Pinpoint the cell where the given text exists, returning its [X, Y] midpoint coordinate. 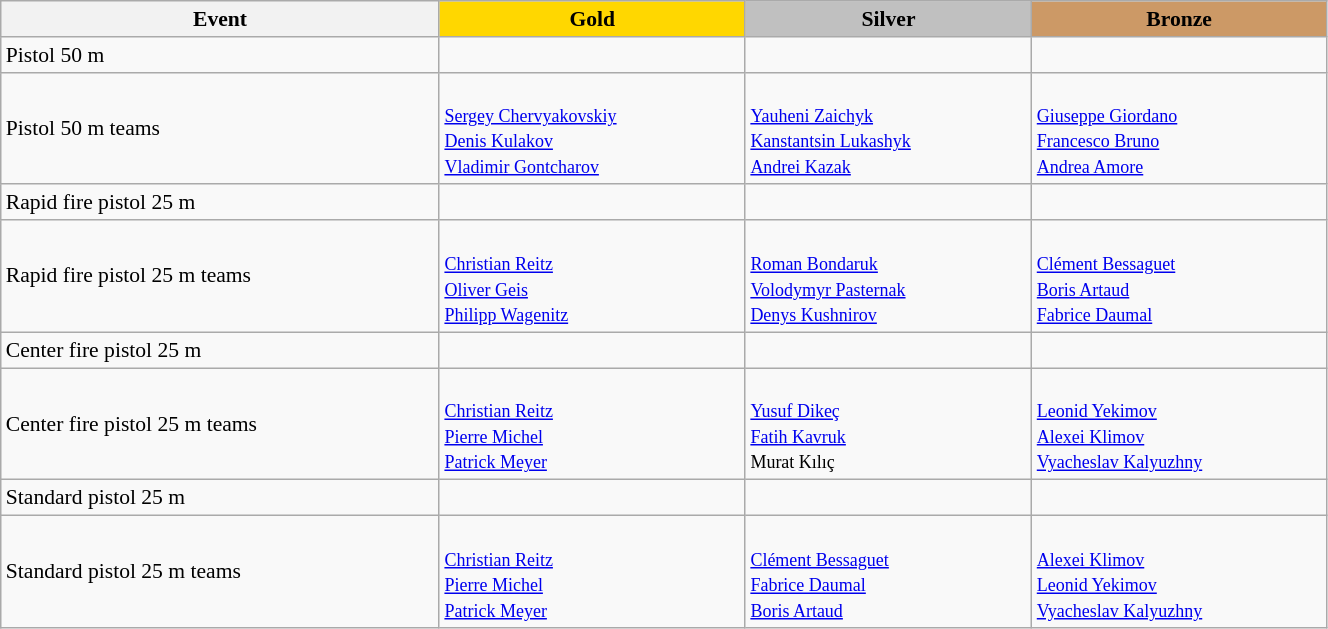
Giuseppe GiordanoFrancesco BrunoAndrea Amore [1180, 128]
Center fire pistol 25 m teams [220, 424]
Clément BessaguetFabrice DaumalBoris Artaud [888, 572]
Silver [888, 19]
Christian ReitzOliver GeisPhilipp Wagenitz [592, 276]
Event [220, 19]
Clément BessaguetBoris ArtaudFabrice Daumal [1180, 276]
Alexei KlimovLeonid YekimovVyacheslav Kalyuzhny [1180, 572]
Bronze [1180, 19]
Rapid fire pistol 25 m teams [220, 276]
Standard pistol 25 m teams [220, 572]
Center fire pistol 25 m [220, 350]
Standard pistol 25 m [220, 498]
Yusuf DikeçFatih KavrukMurat Kılıç [888, 424]
Yauheni ZaichykKanstantsin LukashykAndrei Kazak [888, 128]
Rapid fire pistol 25 m [220, 203]
Pistol 50 m teams [220, 128]
Gold [592, 19]
Pistol 50 m [220, 55]
Roman BondarukVolodymyr PasternakDenys Kushnirov [888, 276]
Leonid YekimovAlexei KlimovVyacheslav Kalyuzhny [1180, 424]
Sergey ChervyakovskiyDenis KulakovVladimir Gontcharov [592, 128]
